Find where the given text appears and provide that cell's center as [X, Y] coordinate. 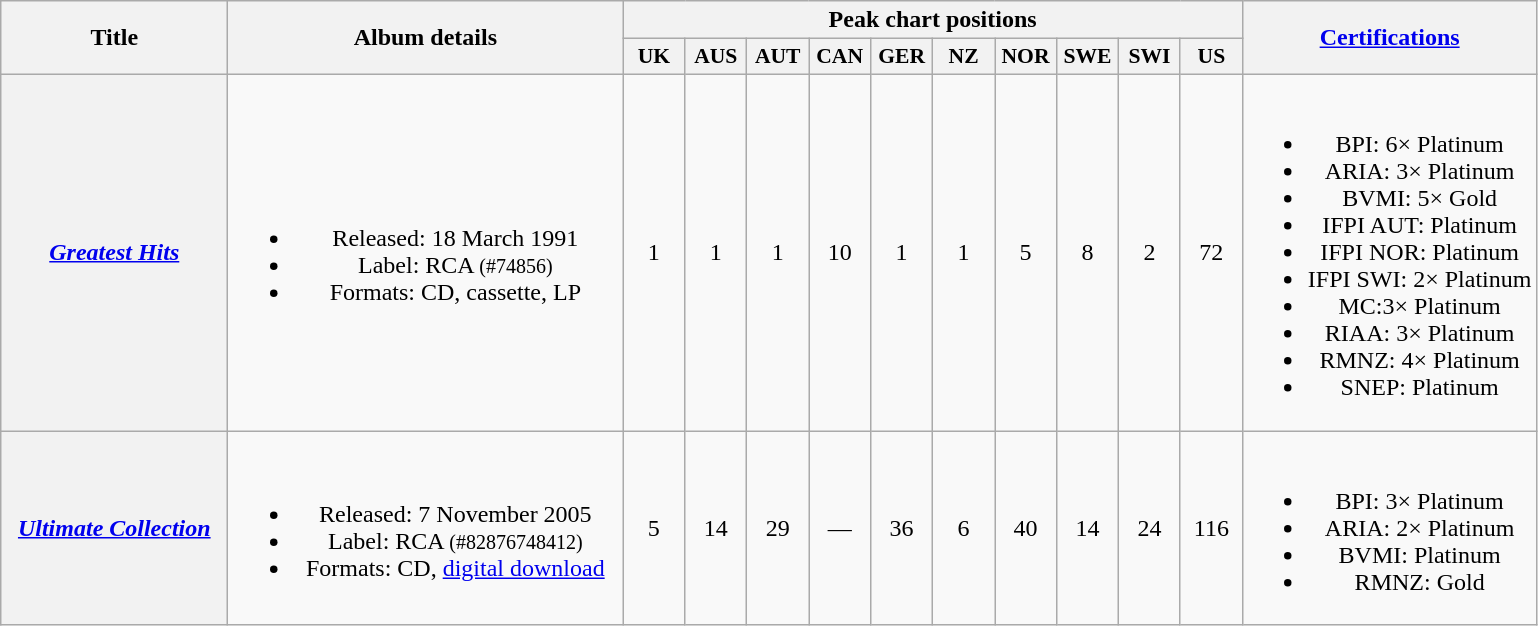
Ultimate Collection [114, 527]
SWE [1087, 57]
CAN [840, 57]
US [1211, 57]
116 [1211, 527]
Greatest Hits [114, 252]
Album details [426, 38]
NZ [964, 57]
10 [840, 252]
72 [1211, 252]
2 [1149, 252]
AUS [716, 57]
24 [1149, 527]
AUT [778, 57]
Certifications [1390, 38]
Peak chart positions [932, 20]
BPI: 3× PlatinumARIA: 2× PlatinumBVMI: PlatinumRMNZ: Gold [1390, 527]
UK [654, 57]
8 [1087, 252]
Released: 18 March 1991Label: RCA (#74856)Formats: CD, cassette, LP [426, 252]
36 [902, 527]
6 [964, 527]
NOR [1026, 57]
40 [1026, 527]
SWI [1149, 57]
Title [114, 38]
— [840, 527]
GER [902, 57]
29 [778, 527]
Released: 7 November 2005Label: RCA (#82876748412)Formats: CD, digital download [426, 527]
